Output the [x, y] coordinate of the center of the cell containing the given text.  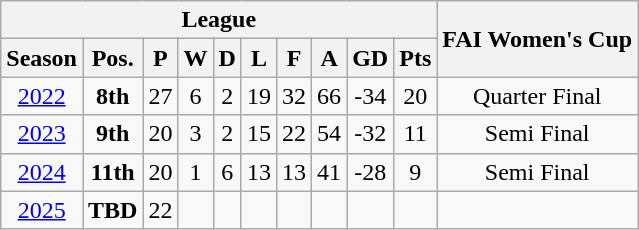
9th [112, 134]
Quarter Final [538, 96]
41 [330, 172]
8th [112, 96]
27 [160, 96]
-28 [370, 172]
15 [258, 134]
11 [416, 134]
D [227, 58]
F [294, 58]
2025 [42, 210]
11th [112, 172]
-34 [370, 96]
A [330, 58]
2022 [42, 96]
Pos. [112, 58]
GD [370, 58]
League [219, 20]
TBD [112, 210]
66 [330, 96]
2024 [42, 172]
-32 [370, 134]
1 [196, 172]
3 [196, 134]
P [160, 58]
32 [294, 96]
54 [330, 134]
L [258, 58]
Pts [416, 58]
W [196, 58]
2023 [42, 134]
19 [258, 96]
FAI Women's Cup [538, 39]
9 [416, 172]
Season [42, 58]
